Provide the (x, y) coordinate of the cell's center where the given text is located.  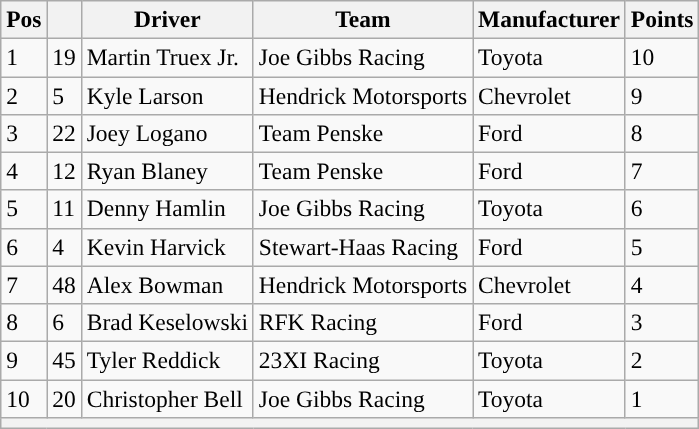
22 (64, 133)
20 (64, 398)
Kyle Larson (167, 95)
Brad Keselowski (167, 322)
Pos (24, 19)
Manufacturer (550, 19)
Stewart-Haas Racing (362, 247)
48 (64, 285)
45 (64, 360)
23XI Racing (362, 360)
Tyler Reddick (167, 360)
12 (64, 171)
11 (64, 209)
Kevin Harvick (167, 247)
Denny Hamlin (167, 209)
Points (662, 19)
Martin Truex Jr. (167, 57)
Joey Logano (167, 133)
Ryan Blaney (167, 171)
Alex Bowman (167, 285)
Driver (167, 19)
19 (64, 57)
RFK Racing (362, 322)
Team (362, 19)
Christopher Bell (167, 398)
